Detect which cell encompasses the target text, then output its (X, Y) center coordinate. 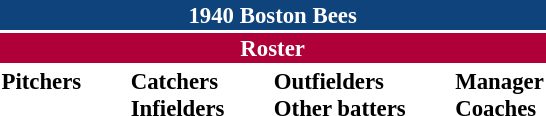
Roster (272, 48)
1940 Boston Bees (272, 15)
